Return (x, y) of the center of cell containing provided text 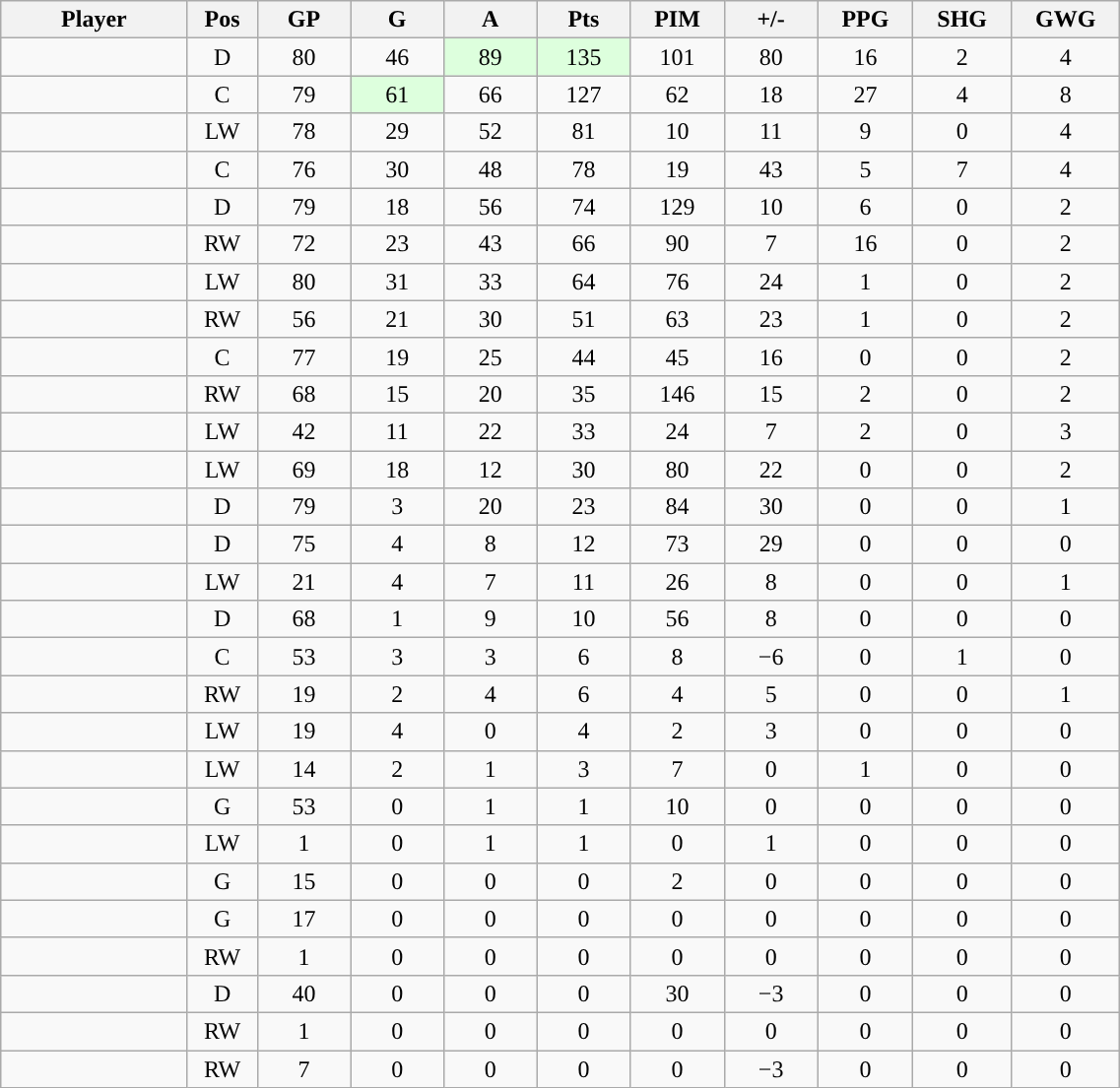
GP (303, 20)
GWG (1065, 20)
26 (678, 582)
Pts (583, 20)
Pos (223, 20)
42 (303, 431)
31 (398, 282)
PPG (865, 20)
72 (303, 244)
PIM (678, 20)
81 (583, 132)
77 (303, 356)
−6 (770, 657)
69 (303, 470)
62 (678, 95)
64 (583, 282)
51 (583, 319)
73 (678, 544)
52 (491, 132)
40 (303, 993)
90 (678, 244)
135 (583, 57)
Player (95, 20)
84 (678, 507)
A (491, 20)
146 (678, 394)
101 (678, 57)
89 (491, 57)
27 (865, 95)
25 (491, 356)
17 (303, 919)
129 (678, 207)
61 (398, 95)
45 (678, 356)
+/- (770, 20)
127 (583, 95)
74 (583, 207)
SHG (962, 20)
48 (491, 169)
14 (303, 769)
63 (678, 319)
46 (398, 57)
75 (303, 544)
44 (583, 356)
35 (583, 394)
